Scan for the cell matching the given text and deliver its [x, y] coordinate at center. 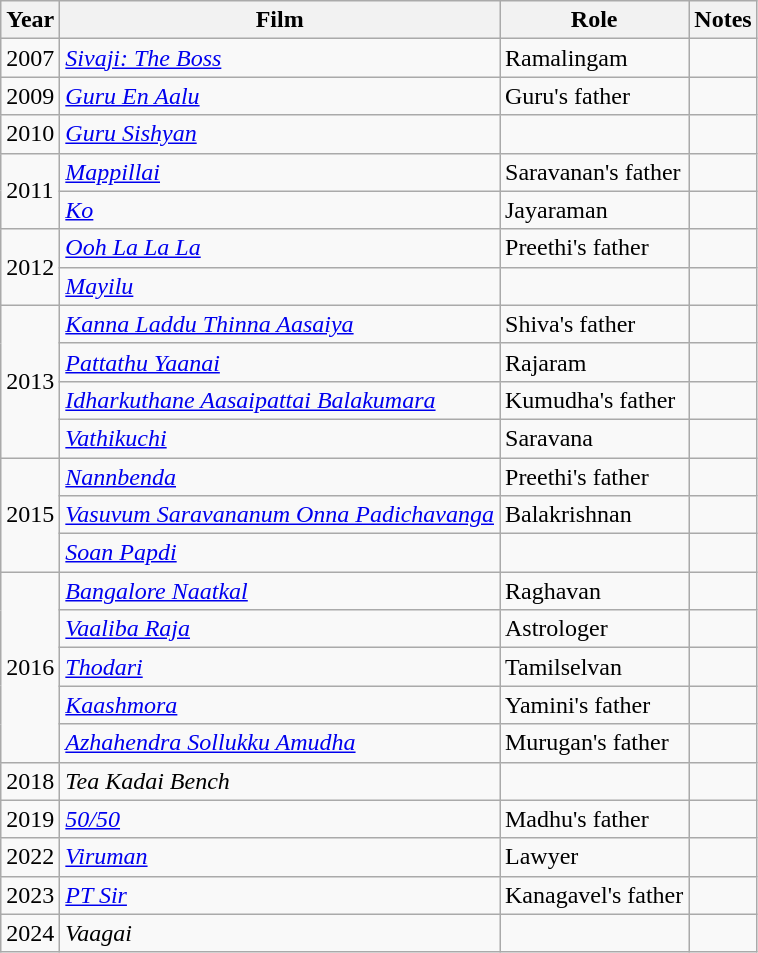
Ko [280, 210]
2012 [30, 267]
Guru En Aalu [280, 96]
2023 [30, 895]
Mappillai [280, 172]
Astrologer [594, 629]
2018 [30, 781]
Mayilu [280, 286]
Saravana [594, 438]
2009 [30, 96]
Shiva's father [594, 324]
Murugan's father [594, 743]
Tea Kadai Bench [280, 781]
Kaashmora [280, 705]
Saravanan's father [594, 172]
Jayaraman [594, 210]
2007 [30, 58]
Guru Sishyan [280, 134]
2024 [30, 933]
Kanagavel's father [594, 895]
Soan Papdi [280, 553]
Ramalingam [594, 58]
Thodari [280, 667]
2016 [30, 667]
2015 [30, 515]
Vathikuchi [280, 438]
Guru's father [594, 96]
Idharkuthane Aasaipattai Balakumara [280, 400]
Vaaliba Raja [280, 629]
Kanna Laddu Thinna Aasaiya [280, 324]
Viruman [280, 857]
PT Sir [280, 895]
Tamilselvan [594, 667]
Notes [723, 20]
Azhahendra Sollukku Amudha [280, 743]
Year [30, 20]
Yamini's father [594, 705]
50/50 [280, 819]
2022 [30, 857]
Kumudha's father [594, 400]
2010 [30, 134]
2011 [30, 191]
Nannbenda [280, 477]
Balakrishnan [594, 515]
Vasuvum Saravananum Onna Padichavanga [280, 515]
Sivaji: The Boss [280, 58]
Ooh La La La [280, 248]
2013 [30, 381]
Role [594, 20]
Film [280, 20]
Madhu's father [594, 819]
Rajaram [594, 362]
Lawyer [594, 857]
Vaagai [280, 933]
Raghavan [594, 591]
Pattathu Yaanai [280, 362]
Bangalore Naatkal [280, 591]
2019 [30, 819]
